Return the [x, y] coordinate for the center point of the cell that contains the specified text.  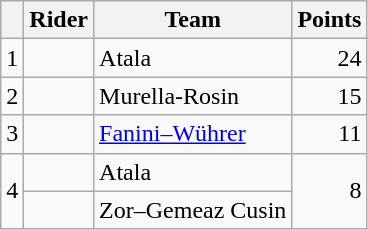
8 [330, 191]
Team [193, 20]
Points [330, 20]
4 [12, 191]
2 [12, 96]
Zor–Gemeaz Cusin [193, 210]
24 [330, 58]
Fanini–Wührer [193, 134]
3 [12, 134]
11 [330, 134]
Rider [59, 20]
15 [330, 96]
1 [12, 58]
Murella-Rosin [193, 96]
